Extract the [X, Y] coordinate from the center of the cell holding the provided text.  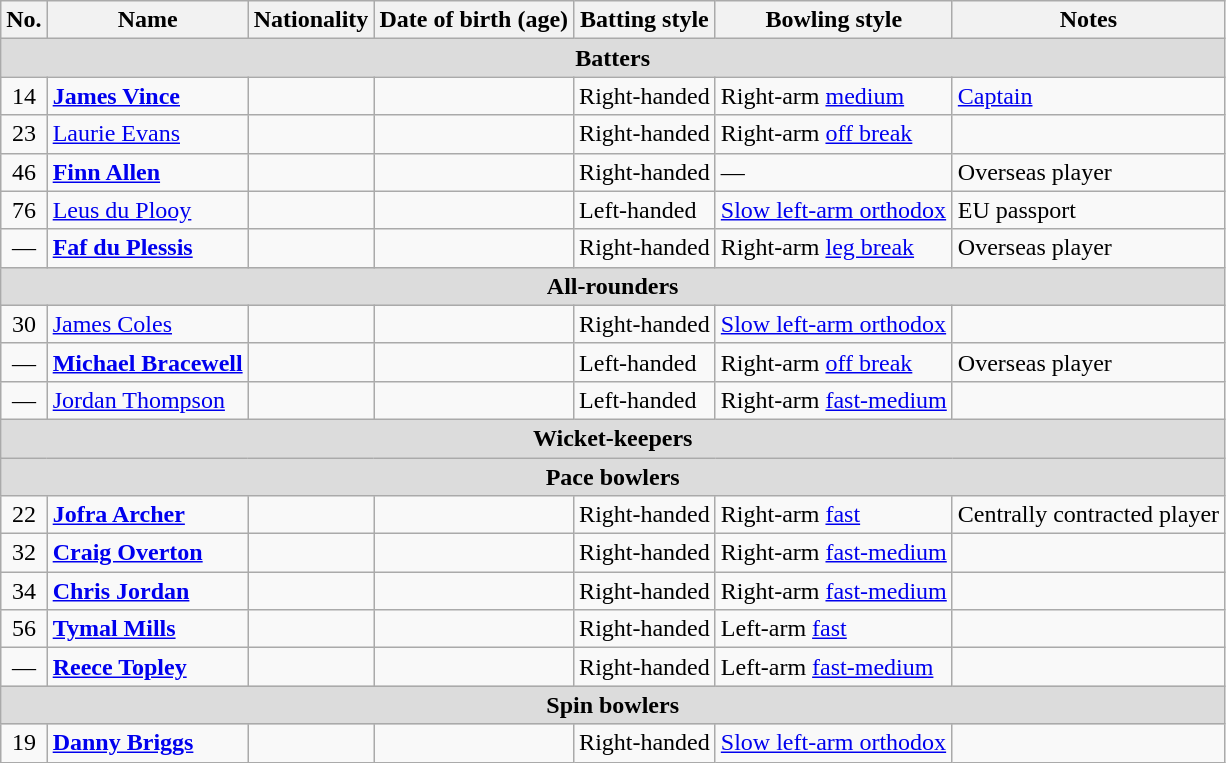
Batters [613, 58]
Name [148, 20]
Bowling style [834, 20]
22 [24, 515]
Nationality [311, 20]
Right-arm fast [834, 515]
14 [24, 96]
Spin bowlers [613, 705]
Laurie Evans [148, 134]
34 [24, 591]
Jofra Archer [148, 515]
Date of birth (age) [474, 20]
James Coles [148, 324]
Batting style [645, 20]
Right-arm medium [834, 96]
32 [24, 553]
Leus du Plooy [148, 210]
Faf du Plessis [148, 248]
Michael Bracewell [148, 362]
EU passport [1088, 210]
Left-arm fast-medium [834, 667]
James Vince [148, 96]
Pace bowlers [613, 477]
46 [24, 172]
Left-arm fast [834, 629]
Centrally contracted player [1088, 515]
Wicket-keepers [613, 438]
56 [24, 629]
76 [24, 210]
Finn Allen [148, 172]
Captain [1088, 96]
Right-arm leg break [834, 248]
Danny Briggs [148, 743]
Jordan Thompson [148, 400]
No. [24, 20]
Chris Jordan [148, 591]
Reece Topley [148, 667]
All-rounders [613, 286]
Craig Overton [148, 553]
Notes [1088, 20]
Tymal Mills [148, 629]
23 [24, 134]
30 [24, 324]
19 [24, 743]
